For the text-containing cell, return its midpoint in (X, Y) coordinate format. 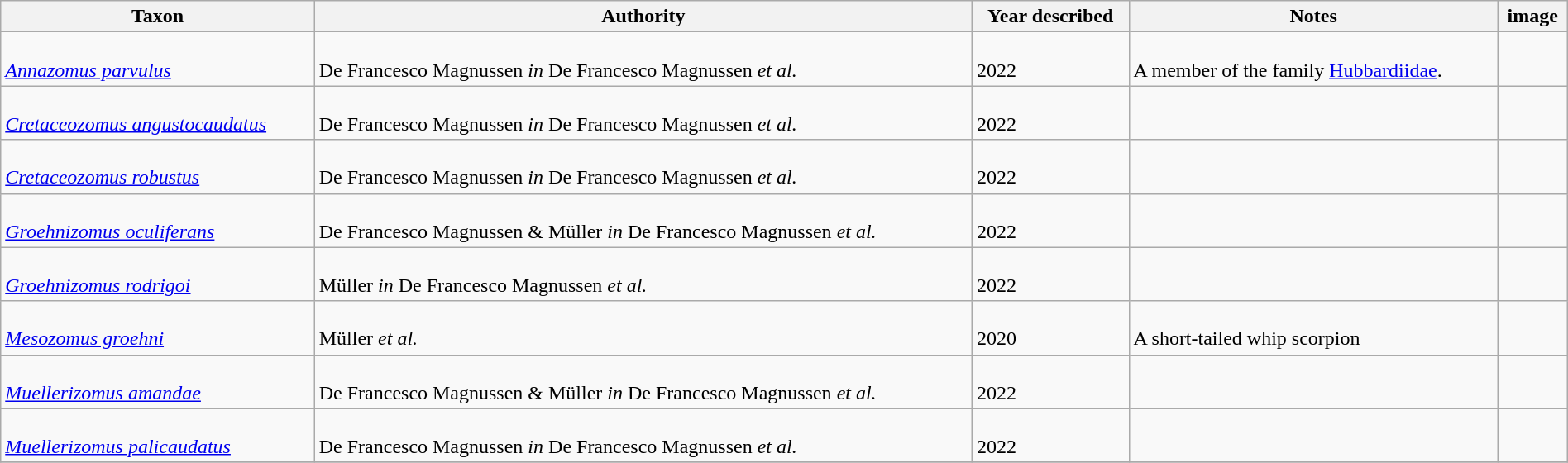
Müller et al. (643, 327)
2020 (1050, 327)
image (1532, 17)
Annazomus parvulus (157, 60)
Cretaceozomus angustocaudatus (157, 112)
Taxon (157, 17)
Groehnizomus oculiferans (157, 220)
Cretaceozomus robustus (157, 167)
Groehnizomus rodrigoi (157, 274)
Year described (1050, 17)
Müller in De Francesco Magnussen et al. (643, 274)
A member of the family Hubbardiidae. (1313, 60)
Muellerizomus amandae (157, 382)
Mesozomus groehni (157, 327)
Notes (1313, 17)
Authority (643, 17)
Muellerizomus palicaudatus (157, 435)
A short-tailed whip scorpion (1313, 327)
